Extract the [x, y] coordinate from the center of the cell holding the provided text.  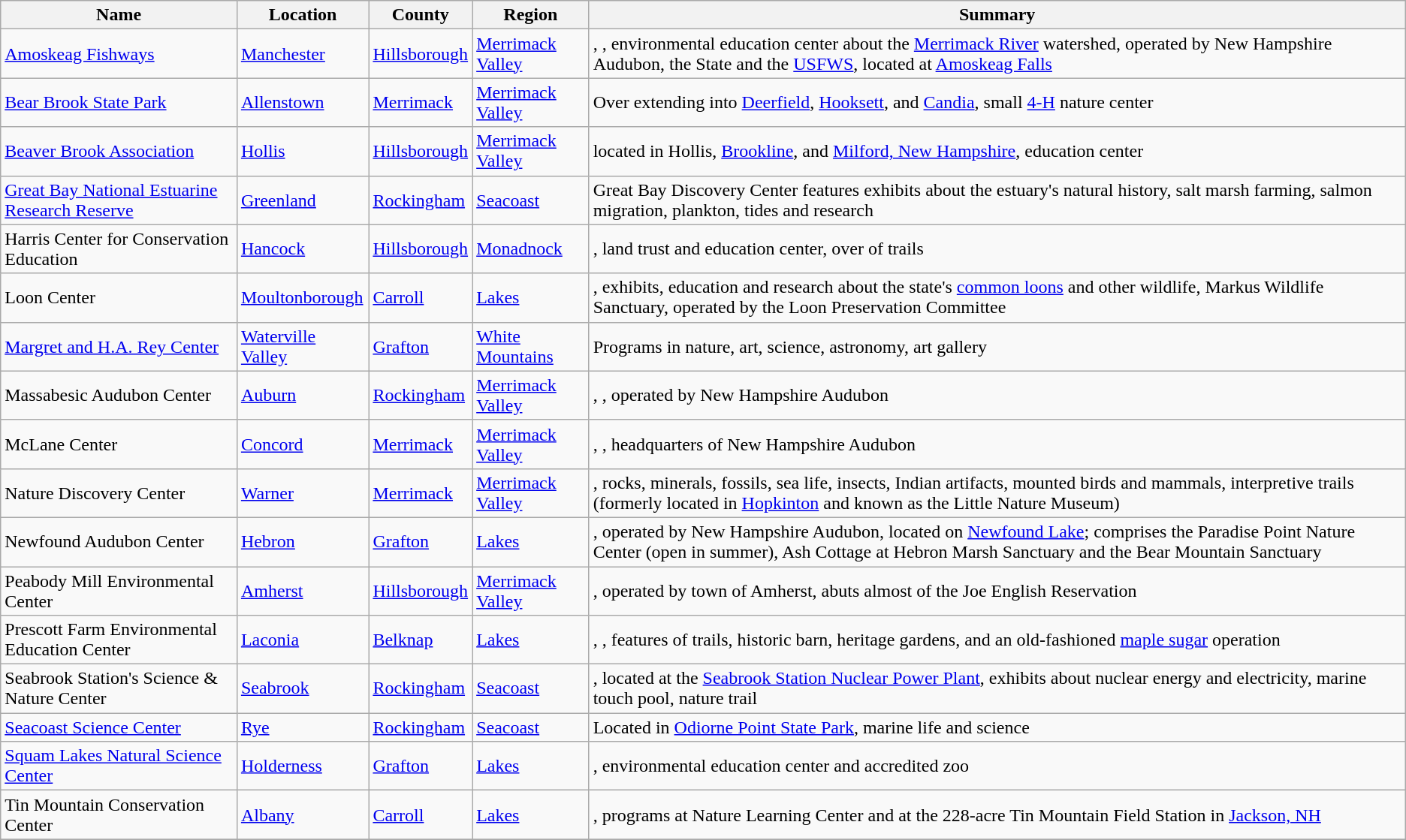
White Mountains [531, 347]
, operated by town of Amherst, abuts almost of the Joe English Reservation [997, 590]
Auburn [303, 395]
, environmental education center and accredited zoo [997, 766]
Prescott Farm Environmental Education Center [119, 640]
Margret and H.A. Rey Center [119, 347]
Newfound Audubon Center [119, 542]
Located in Odiorne Point State Park, marine life and science [997, 727]
Massabesic Audubon Center [119, 395]
Laconia [303, 640]
Summary [997, 15]
Greenland [303, 200]
Tin Mountain Conservation Center [119, 815]
Amoskeag Fishways [119, 54]
Over extending into Deerfield, Hooksett, and Candia, small 4-H nature center [997, 102]
Hollis [303, 152]
Hebron [303, 542]
McLane Center [119, 444]
Concord [303, 444]
Amherst [303, 590]
, programs at Nature Learning Center and at the 228-acre Tin Mountain Field Station in Jackson, NH [997, 815]
Seacoast Science Center [119, 727]
Holderness [303, 766]
Beaver Brook Association [119, 152]
Seabrook Station's Science & Nature Center [119, 689]
Harris Center for Conservation Education [119, 249]
Allenstown [303, 102]
Squam Lakes Natural Science Center [119, 766]
Belknap [421, 640]
Albany [303, 815]
Waterville Valley [303, 347]
County [421, 15]
Great Bay Discovery Center features exhibits about the estuary's natural history, salt marsh farming, salmon migration, plankton, tides and research [997, 200]
Location [303, 15]
, , operated by New Hampshire Audubon [997, 395]
, , features of trails, historic barn, heritage gardens, and an old-fashioned maple sugar operation [997, 640]
Warner [303, 492]
, located at the Seabrook Station Nuclear Power Plant, exhibits about nuclear energy and electricity, marine touch pool, nature trail [997, 689]
, , headquarters of New Hampshire Audubon [997, 444]
Bear Brook State Park [119, 102]
Loon Center [119, 297]
Moultonborough [303, 297]
Nature Discovery Center [119, 492]
Great Bay National Estuarine Research Reserve [119, 200]
Monadnock [531, 249]
, land trust and education center, over of trails [997, 249]
Programs in nature, art, science, astronomy, art gallery [997, 347]
Manchester [303, 54]
located in Hollis, Brookline, and Milford, New Hampshire, education center [997, 152]
Seabrook [303, 689]
Rye [303, 727]
Hancock [303, 249]
Region [531, 15]
Peabody Mill Environmental Center [119, 590]
Name [119, 15]
